Detect which cell encompasses the target text, then output its [X, Y] center coordinate. 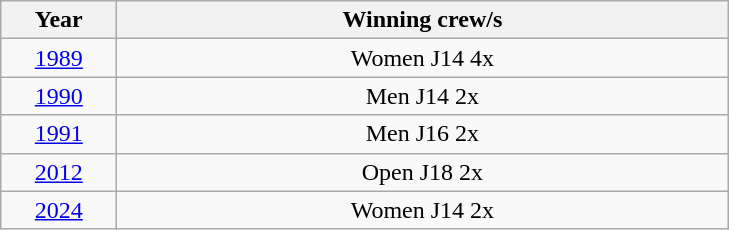
Women J14 4x [422, 58]
1990 [59, 96]
Year [59, 20]
Women J14 2x [422, 210]
Men J14 2x [422, 96]
1989 [59, 58]
1991 [59, 134]
Men J16 2x [422, 134]
2024 [59, 210]
Winning crew/s [422, 20]
Open J18 2x [422, 172]
2012 [59, 172]
